Scan for the cell matching the given text and deliver its (X, Y) coordinate at center. 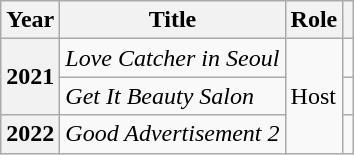
2022 (30, 134)
2021 (30, 77)
Love Catcher in Seoul (172, 58)
Get It Beauty Salon (172, 96)
Role (314, 20)
Good Advertisement 2 (172, 134)
Title (172, 20)
Year (30, 20)
Host (314, 96)
